Capture the cell that displays the provided text and extract its (X, Y) central coordinate. 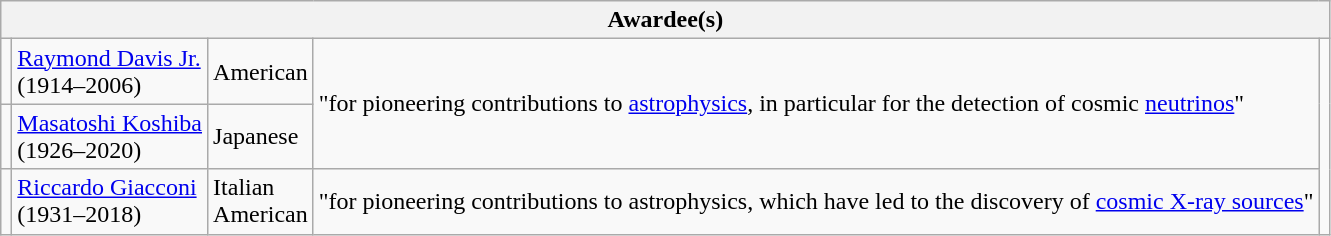
Japanese (261, 136)
Riccardo Giacconi(1931–2018) (110, 202)
Italian American (261, 202)
"for pioneering contributions to astrophysics, in particular for the detection of cosmic neutrinos" (816, 104)
Raymond Davis Jr.(1914–2006) (110, 72)
"for pioneering contributions to astrophysics, which have led to the discovery of cosmic X-ray sources" (816, 202)
Awardee(s) (666, 20)
American (261, 72)
Masatoshi Koshiba(1926–2020) (110, 136)
